Detect which cell encompasses the target text, then output its [x, y] center coordinate. 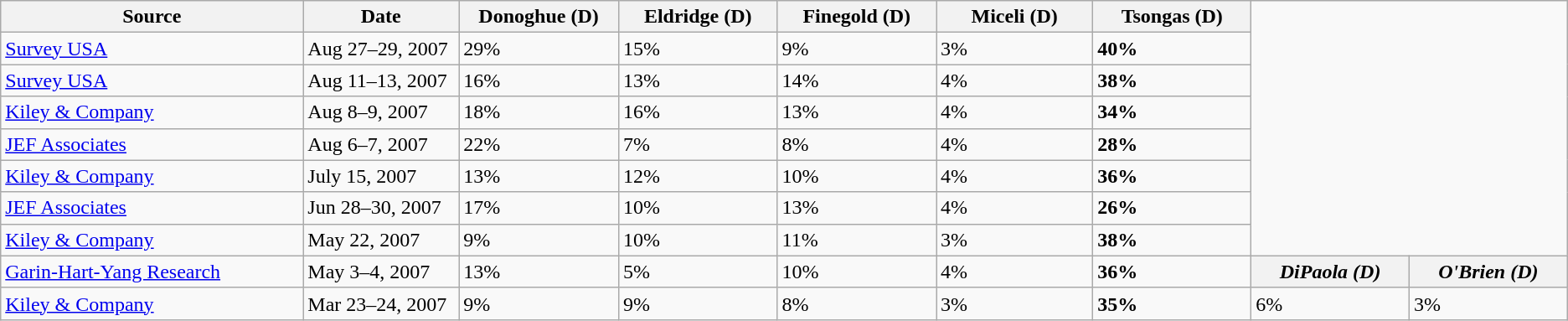
DiPaola (D) [1330, 272]
28% [1173, 144]
Mar 23–24, 2007 [381, 303]
O'Brien (D) [1488, 272]
18% [539, 112]
Aug 6–7, 2007 [381, 144]
Aug 11–13, 2007 [381, 80]
Aug 8–9, 2007 [381, 112]
Jun 28–30, 2007 [381, 208]
May 3–4, 2007 [381, 272]
11% [857, 240]
Aug 27–29, 2007 [381, 49]
35% [1173, 303]
Tsongas (D) [1173, 17]
7% [698, 144]
July 15, 2007 [381, 176]
22% [539, 144]
6% [1330, 303]
40% [1173, 49]
15% [698, 49]
Eldridge (D) [698, 17]
12% [698, 176]
29% [539, 49]
26% [1173, 208]
34% [1173, 112]
Miceli (D) [1015, 17]
5% [698, 272]
May 22, 2007 [381, 240]
14% [857, 80]
Finegold (D) [857, 17]
Source [152, 17]
Date [381, 17]
17% [539, 208]
Donoghue (D) [539, 17]
Garin-Hart-Yang Research [152, 272]
